Find where the given text appears and provide that cell's center as (x, y) coordinate. 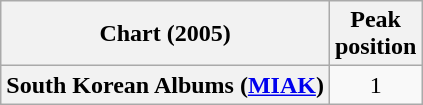
South Korean Albums (MIAK) (166, 85)
Peakposition (375, 34)
1 (375, 85)
Chart (2005) (166, 34)
